Extract the (X, Y) coordinate from the center of the cell holding the provided text.  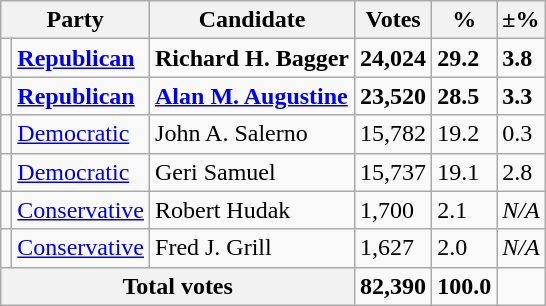
3.8 (521, 58)
% (464, 20)
24,024 (394, 58)
0.3 (521, 134)
Total votes (178, 286)
1,627 (394, 248)
±% (521, 20)
15,737 (394, 172)
3.3 (521, 96)
Richard H. Bagger (252, 58)
19.2 (464, 134)
Party (76, 20)
Votes (394, 20)
Fred J. Grill (252, 248)
Candidate (252, 20)
Robert Hudak (252, 210)
19.1 (464, 172)
Alan M. Augustine (252, 96)
Geri Samuel (252, 172)
2.1 (464, 210)
John A. Salerno (252, 134)
29.2 (464, 58)
15,782 (394, 134)
2.0 (464, 248)
28.5 (464, 96)
1,700 (394, 210)
2.8 (521, 172)
23,520 (394, 96)
82,390 (394, 286)
100.0 (464, 286)
